Search for the cell housing the specified text and yield its [x, y] center coordinate. 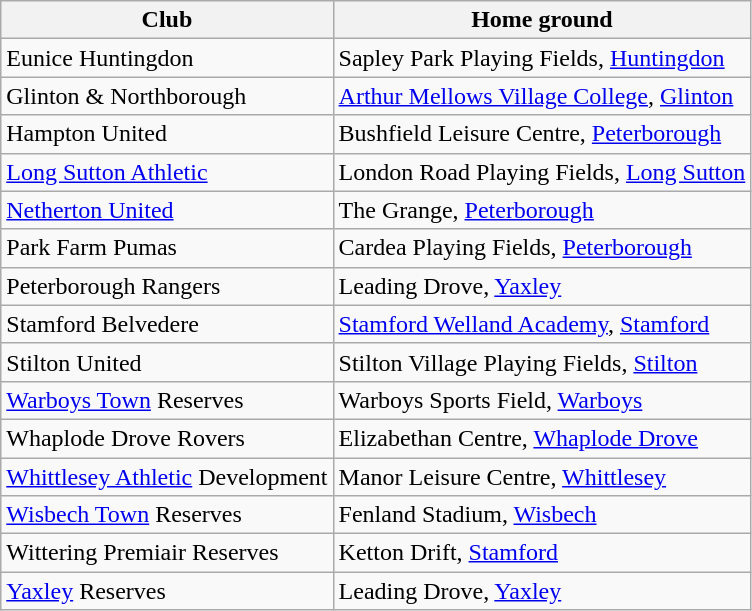
Hampton United [167, 134]
Stamford Belvedere [167, 324]
Club [167, 20]
Park Farm Pumas [167, 248]
Bushfield Leisure Centre, Peterborough [542, 134]
Warboys Town Reserves [167, 400]
Yaxley Reserves [167, 591]
Wittering Premiair Reserves [167, 553]
Whaplode Drove Rovers [167, 438]
Elizabethan Centre, Whaplode Drove [542, 438]
Wisbech Town Reserves [167, 515]
Arthur Mellows Village College, Glinton [542, 96]
Eunice Huntingdon [167, 58]
Manor Leisure Centre, Whittlesey [542, 477]
Peterborough Rangers [167, 286]
Netherton United [167, 210]
Cardea Playing Fields, Peterborough [542, 248]
Home ground [542, 20]
Stamford Welland Academy, Stamford [542, 324]
The Grange, Peterborough [542, 210]
Warboys Sports Field, Warboys [542, 400]
Fenland Stadium, Wisbech [542, 515]
Long Sutton Athletic [167, 172]
Whittlesey Athletic Development [167, 477]
Stilton Village Playing Fields, Stilton [542, 362]
Ketton Drift, Stamford [542, 553]
London Road Playing Fields, Long Sutton [542, 172]
Glinton & Northborough [167, 96]
Stilton United [167, 362]
Sapley Park Playing Fields, Huntingdon [542, 58]
